Output the (x, y) coordinate of the center of the cell containing the given text.  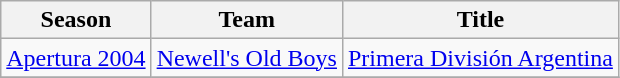
Season (76, 20)
Title (480, 20)
Primera División Argentina (480, 58)
Team (246, 20)
Newell's Old Boys (246, 58)
Apertura 2004 (76, 58)
